Search for the cell housing the specified text and yield its (X, Y) center coordinate. 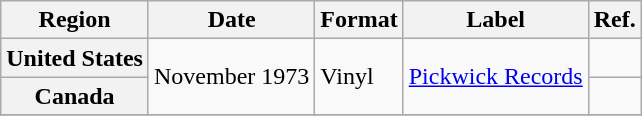
Vinyl (359, 77)
Pickwick Records (496, 77)
Date (231, 20)
Ref. (614, 20)
United States (75, 58)
November 1973 (231, 77)
Region (75, 20)
Canada (75, 96)
Format (359, 20)
Label (496, 20)
